Scan for the cell matching the given text and deliver its (x, y) coordinate at center. 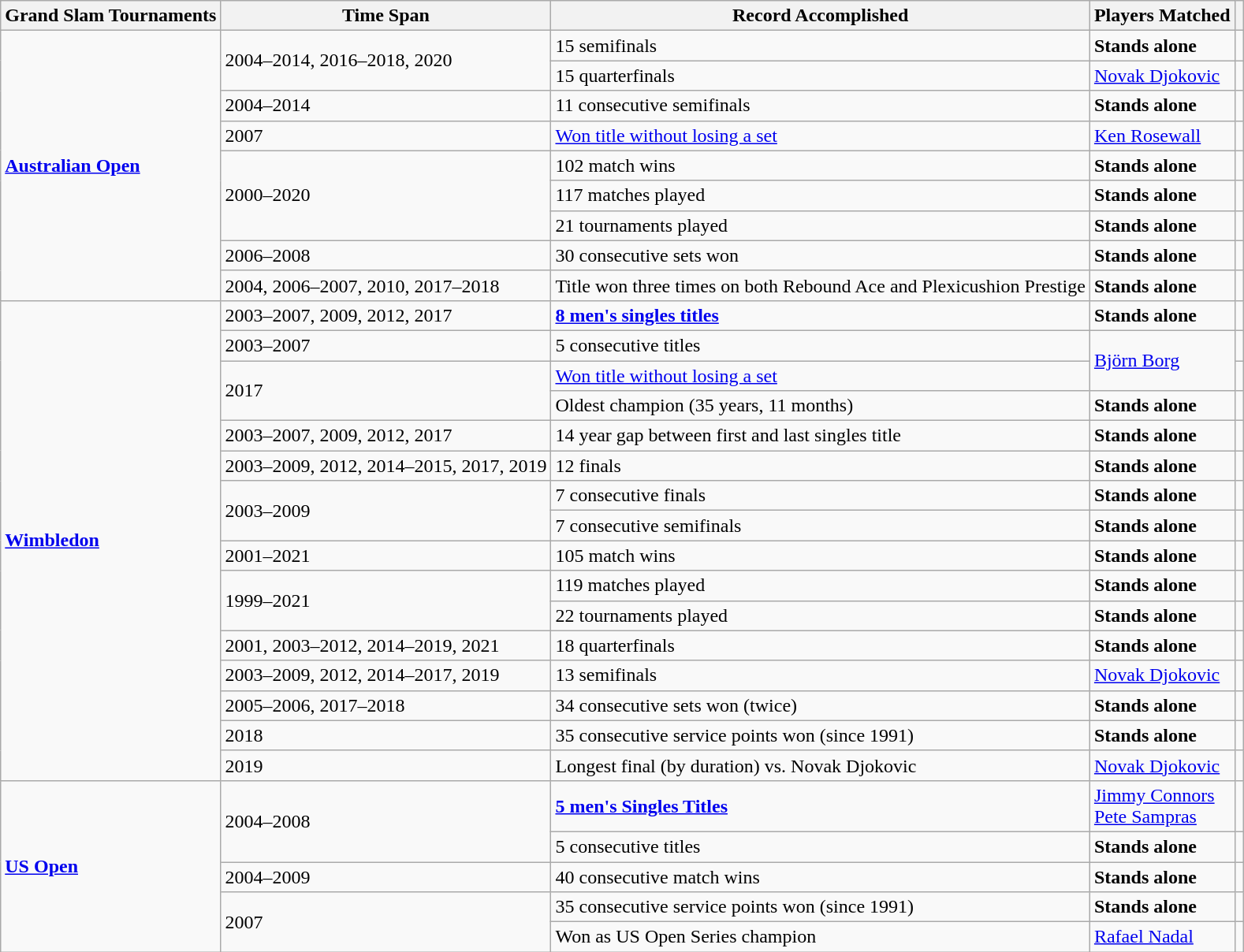
Time Span (386, 16)
2005–2006, 2017–2018 (386, 705)
2003–2009, 2012, 2014–2015, 2017, 2019 (386, 466)
21 tournaments played (820, 225)
2000–2020 (386, 195)
1999–2021 (386, 601)
2001, 2003–2012, 2014–2019, 2021 (386, 645)
Wimbledon (110, 541)
105 match wins (820, 556)
7 consecutive finals (820, 496)
8 men's singles titles (820, 315)
18 quarterfinals (820, 645)
Grand Slam Tournaments (110, 16)
30 consecutive sets won (820, 255)
22 tournaments played (820, 615)
13 semifinals (820, 675)
Oldest champion (35 years, 11 months) (820, 406)
US Open (110, 865)
40 consecutive match wins (820, 877)
Jimmy ConnorsPete Sampras (1162, 805)
15 semifinals (820, 46)
2004–2014, 2016–2018, 2020 (386, 61)
102 match wins (820, 165)
2001–2021 (386, 556)
15 quarterfinals (820, 76)
2004–2008 (386, 821)
5 men's Singles Titles (820, 805)
14 year gap between first and last singles title (820, 436)
Won as US Open Series champion (820, 937)
2004–2009 (386, 877)
2018 (386, 735)
11 consecutive semifinals (820, 106)
7 consecutive semifinals (820, 526)
119 matches played (820, 586)
12 finals (820, 466)
2004, 2006–2007, 2010, 2017–2018 (386, 285)
2006–2008 (386, 255)
34 consecutive sets won (twice) (820, 705)
2003–2009, 2012, 2014–2017, 2019 (386, 675)
Players Matched (1162, 16)
Björn Borg (1162, 360)
117 matches played (820, 195)
Australian Open (110, 165)
Longest final (by duration) vs. Novak Djokovic (820, 765)
Ken Rosewall (1162, 136)
Rafael Nadal (1162, 937)
2003–2009 (386, 511)
Title won three times on both Rebound Ace and Plexicushion Prestige (820, 285)
2019 (386, 765)
2004–2014 (386, 106)
Record Accomplished (820, 16)
2003–2007 (386, 345)
2017 (386, 391)
